Return [X, Y] of the center of cell containing provided text 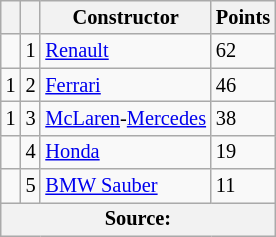
BMW Sauber [125, 186]
38 [243, 118]
Constructor [125, 17]
2 [31, 85]
62 [243, 51]
McLaren-Mercedes [125, 118]
Renault [125, 51]
11 [243, 186]
3 [31, 118]
5 [31, 186]
46 [243, 85]
Points [243, 17]
19 [243, 152]
Ferrari [125, 85]
Source: [138, 219]
4 [31, 152]
Honda [125, 152]
